Detect which cell encompasses the target text, then output its (X, Y) center coordinate. 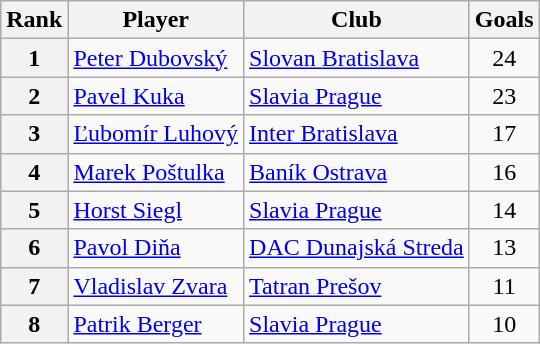
DAC Dunajská Streda (357, 248)
Tatran Prešov (357, 286)
11 (504, 286)
5 (34, 210)
7 (34, 286)
Inter Bratislava (357, 134)
13 (504, 248)
6 (34, 248)
Goals (504, 20)
10 (504, 324)
Player (156, 20)
Pavol Diňa (156, 248)
Vladislav Zvara (156, 286)
17 (504, 134)
3 (34, 134)
Club (357, 20)
2 (34, 96)
Rank (34, 20)
1 (34, 58)
16 (504, 172)
Slovan Bratislava (357, 58)
8 (34, 324)
Baník Ostrava (357, 172)
Marek Poštulka (156, 172)
Horst Siegl (156, 210)
Ľubomír Luhový (156, 134)
4 (34, 172)
Pavel Kuka (156, 96)
Patrik Berger (156, 324)
23 (504, 96)
14 (504, 210)
24 (504, 58)
Peter Dubovský (156, 58)
